Scan for the cell matching the given text and deliver its (x, y) coordinate at center. 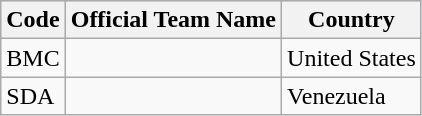
Official Team Name (173, 20)
BMC (33, 58)
Country (352, 20)
United States (352, 58)
SDA (33, 96)
Code (33, 20)
Venezuela (352, 96)
